Identify which cell holds the provided text, then report its (X, Y) central coordinate. 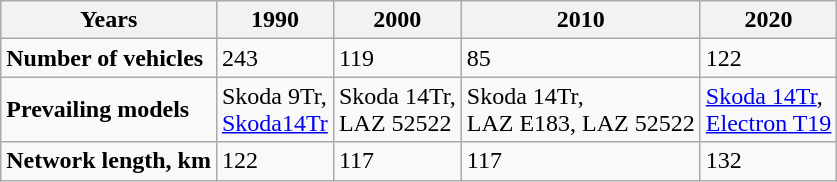
119 (397, 58)
Network length, km (109, 161)
Prevailing models (109, 110)
85 (580, 58)
Skoda 14Tr,LAZ E183, LAZ 52522 (580, 110)
132 (768, 161)
2020 (768, 20)
243 (274, 58)
Number of vehicles (109, 58)
Skoda 14Tr,LAZ 52522 (397, 110)
2000 (397, 20)
2010 (580, 20)
Skoda 9Tr,Skoda14Tr (274, 110)
Skoda 14Tr,Electron T19 (768, 110)
Years (109, 20)
1990 (274, 20)
